Detect which cell encompasses the target text, then output its (x, y) center coordinate. 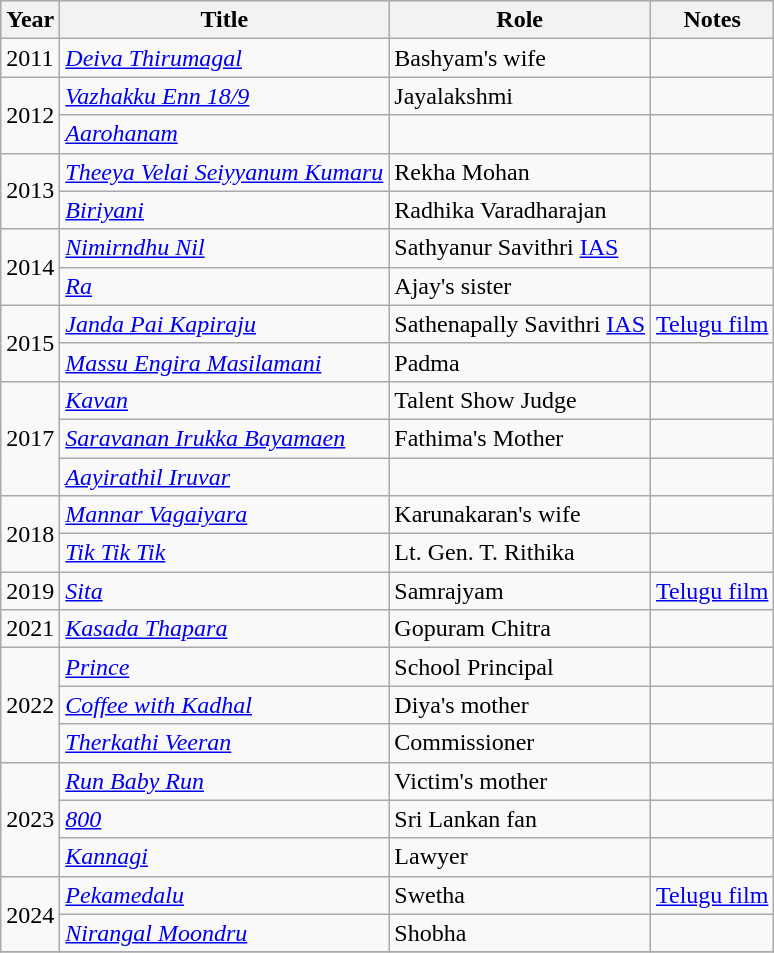
Swetha (520, 895)
800 (224, 819)
Sathyanur Savithri IAS (520, 248)
Diya's mother (520, 705)
2017 (30, 438)
Talent Show Judge (520, 400)
Radhika Varadharajan (520, 210)
Nimirndhu Nil (224, 248)
School Principal (520, 667)
Tik Tik Tik (224, 553)
Pekamedalu (224, 895)
Samrajyam (520, 591)
2023 (30, 819)
Shobha (520, 933)
2022 (30, 705)
2015 (30, 343)
Year (30, 20)
Title (224, 20)
Ajay's sister (520, 286)
Deiva Thirumagal (224, 58)
Sita (224, 591)
Rekha Mohan (520, 172)
Aayirathil Iruvar (224, 477)
2014 (30, 267)
2011 (30, 58)
Victim's mother (520, 781)
2018 (30, 534)
2012 (30, 115)
Theeya Velai Seiyyanum Kumaru (224, 172)
Sathenapally Savithri IAS (520, 324)
Ra (224, 286)
Kavan (224, 400)
Massu Engira Masilamani (224, 362)
Saravanan Irukka Bayamaen (224, 438)
Karunakaran's wife (520, 515)
Gopuram Chitra (520, 629)
Vazhakku Enn 18/9 (224, 96)
2019 (30, 591)
Therkathi Veeran (224, 743)
Biriyani (224, 210)
Janda Pai Kapiraju (224, 324)
2021 (30, 629)
Aarohanam (224, 134)
Notes (712, 20)
Lt. Gen. T. Rithika (520, 553)
2013 (30, 191)
Jayalakshmi (520, 96)
Coffee with Kadhal (224, 705)
Padma (520, 362)
Bashyam's wife (520, 58)
Nirangal Moondru (224, 933)
Kannagi (224, 857)
Prince (224, 667)
Mannar Vagaiyara (224, 515)
Lawyer (520, 857)
Role (520, 20)
Fathima's Mother (520, 438)
Kasada Thapara (224, 629)
Commissioner (520, 743)
Run Baby Run (224, 781)
2024 (30, 914)
Sri Lankan fan (520, 819)
